Return (x, y) of the center of cell containing provided text 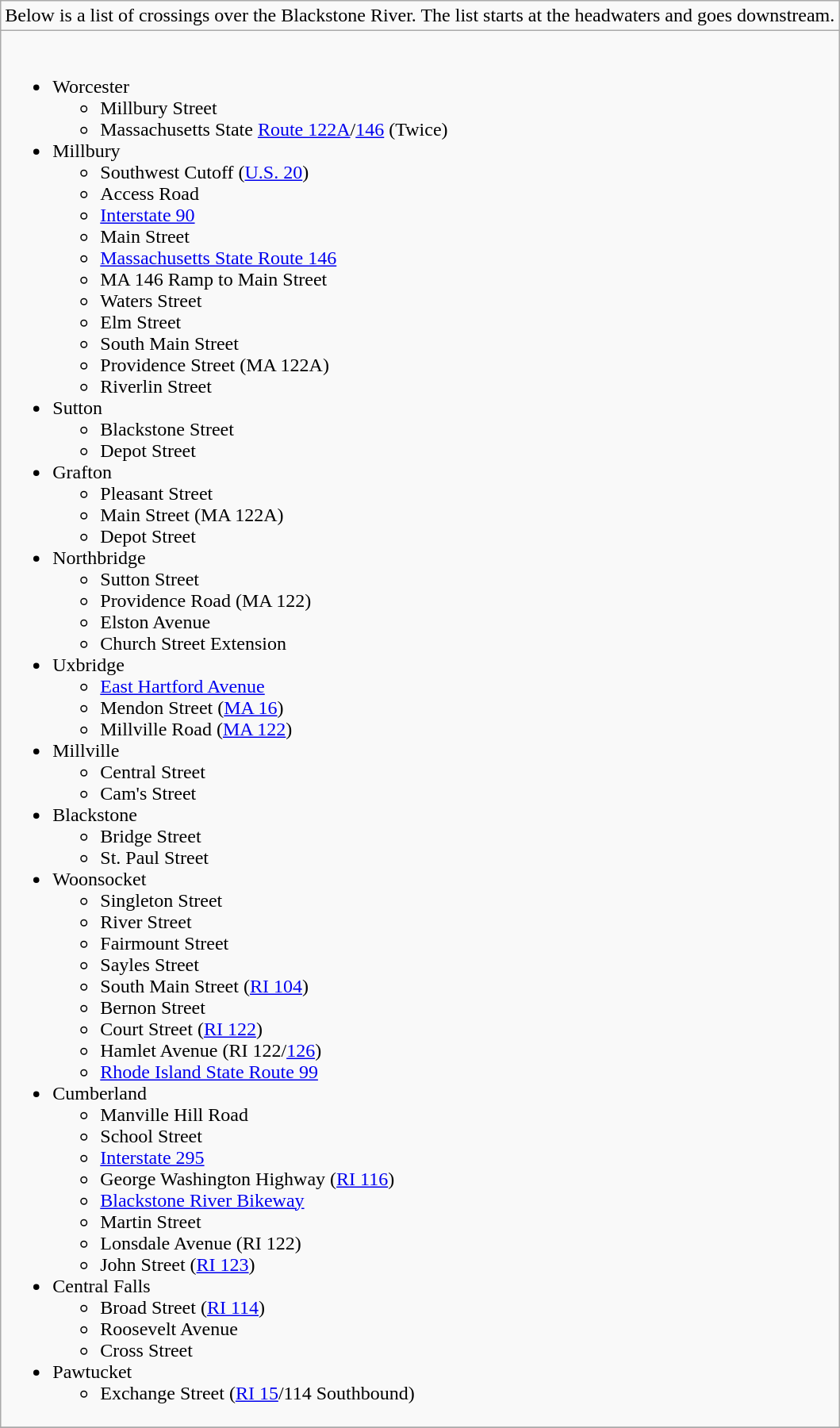
Below is a list of crossings over the Blackstone River. The list starts at the headwaters and goes downstream. (420, 16)
